Pinpoint the cell where the given text exists, returning its (x, y) midpoint coordinate. 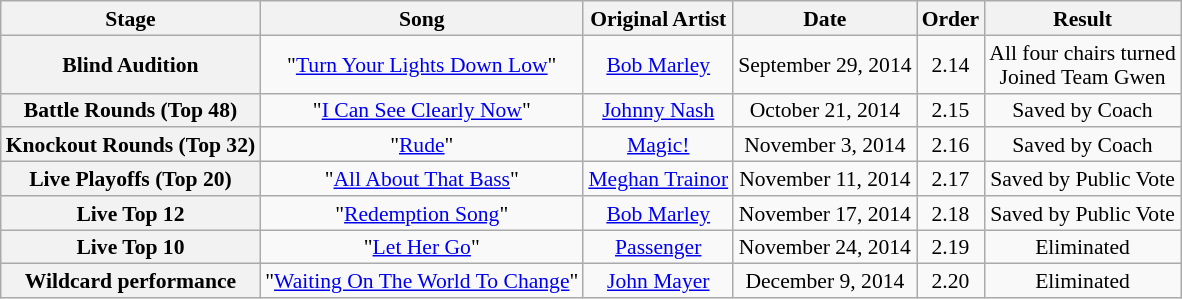
Live Top 12 (130, 213)
December 9, 2014 (824, 281)
Original Artist (658, 18)
2.19 (951, 247)
Date (824, 18)
"Let Her Go" (422, 247)
Song (422, 18)
Passenger (658, 247)
John Mayer (658, 281)
Johnny Nash (658, 110)
Result (1082, 18)
Stage (130, 18)
November 24, 2014 (824, 247)
Battle Rounds (Top 48) (130, 110)
November 17, 2014 (824, 213)
"All About That Bass" (422, 179)
Wildcard performance (130, 281)
2.15 (951, 110)
"Redemption Song" (422, 213)
2.14 (951, 64)
November 11, 2014 (824, 179)
2.18 (951, 213)
September 29, 2014 (824, 64)
"I Can See Clearly Now" (422, 110)
Order (951, 18)
All four chairs turnedJoined Team Gwen (1082, 64)
Magic! (658, 145)
"Waiting On The World To Change" (422, 281)
"Rude" (422, 145)
Knockout Rounds (Top 32) (130, 145)
2.20 (951, 281)
November 3, 2014 (824, 145)
Meghan Trainor (658, 179)
Live Top 10 (130, 247)
Blind Audition (130, 64)
"Turn Your Lights Down Low" (422, 64)
2.17 (951, 179)
2.16 (951, 145)
October 21, 2014 (824, 110)
Live Playoffs (Top 20) (130, 179)
